Find where the given text appears and provide that cell's center as [X, Y] coordinate. 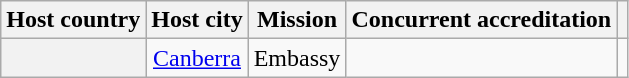
Concurrent accreditation [482, 20]
Host city [197, 20]
Mission [297, 20]
Host country [74, 20]
Canberra [197, 58]
Embassy [297, 58]
